From the cell containing the given text, extract its center point as (x, y) coordinate. 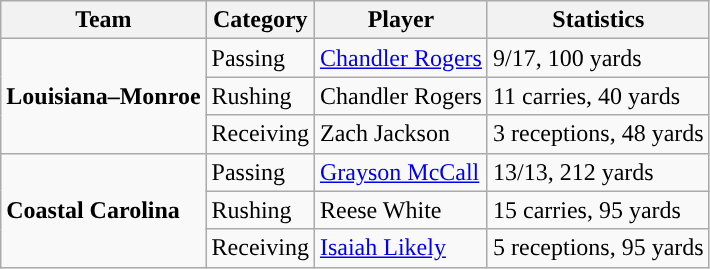
Coastal Carolina (104, 210)
Zach Jackson (400, 134)
Louisiana–Monroe (104, 96)
11 carries, 40 yards (598, 96)
9/17, 100 yards (598, 58)
15 carries, 95 yards (598, 210)
Team (104, 20)
Player (400, 20)
3 receptions, 48 yards (598, 134)
Isaiah Likely (400, 248)
5 receptions, 95 yards (598, 248)
Statistics (598, 20)
Grayson McCall (400, 172)
Category (260, 20)
Reese White (400, 210)
13/13, 212 yards (598, 172)
